Detect which cell encompasses the target text, then output its [x, y] center coordinate. 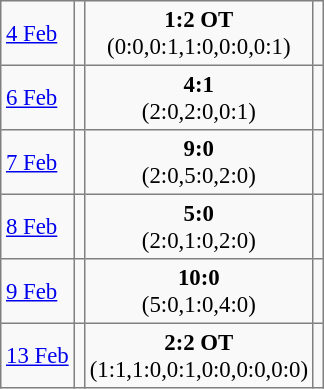
9:0(2:0,5:0,2:0) [198, 162]
8 Feb [38, 226]
9 Feb [38, 291]
13 Feb [38, 355]
4:1(2:0,2:0,0:1) [198, 97]
6 Feb [38, 97]
1:2 OT(0:0,0:1,1:0,0:0,0:1) [198, 33]
7 Feb [38, 162]
10:0(5:0,1:0,4:0) [198, 291]
2:2 OT(1:1,1:0,0:1,0:0,0:0,0:0) [198, 355]
4 Feb [38, 33]
5:0(2:0,1:0,2:0) [198, 226]
